Scan for the cell matching the given text and deliver its (x, y) coordinate at center. 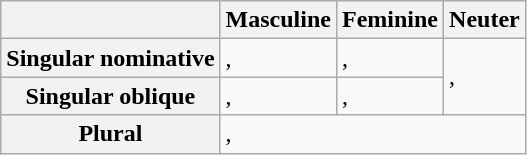
Neuter (485, 20)
Plural (110, 134)
Singular oblique (110, 96)
Feminine (390, 20)
Masculine (278, 20)
Singular nominative (110, 58)
